Determine the (x, y) coordinate at the center of the cell enclosing the given text.  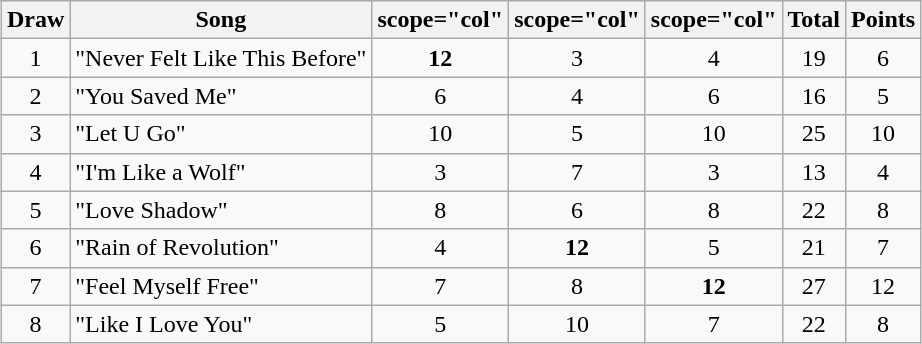
"Let U Go" (221, 134)
1 (35, 58)
27 (814, 286)
21 (814, 248)
16 (814, 96)
"Never Felt Like This Before" (221, 58)
2 (35, 96)
Total (814, 20)
19 (814, 58)
25 (814, 134)
"Rain of Revolution" (221, 248)
Points (884, 20)
"You Saved Me" (221, 96)
"Like I Love You" (221, 324)
Draw (35, 20)
"Love Shadow" (221, 210)
"I'm Like a Wolf" (221, 172)
Song (221, 20)
"Feel Myself Free" (221, 286)
13 (814, 172)
